Return (X, Y) of the center of cell containing provided text 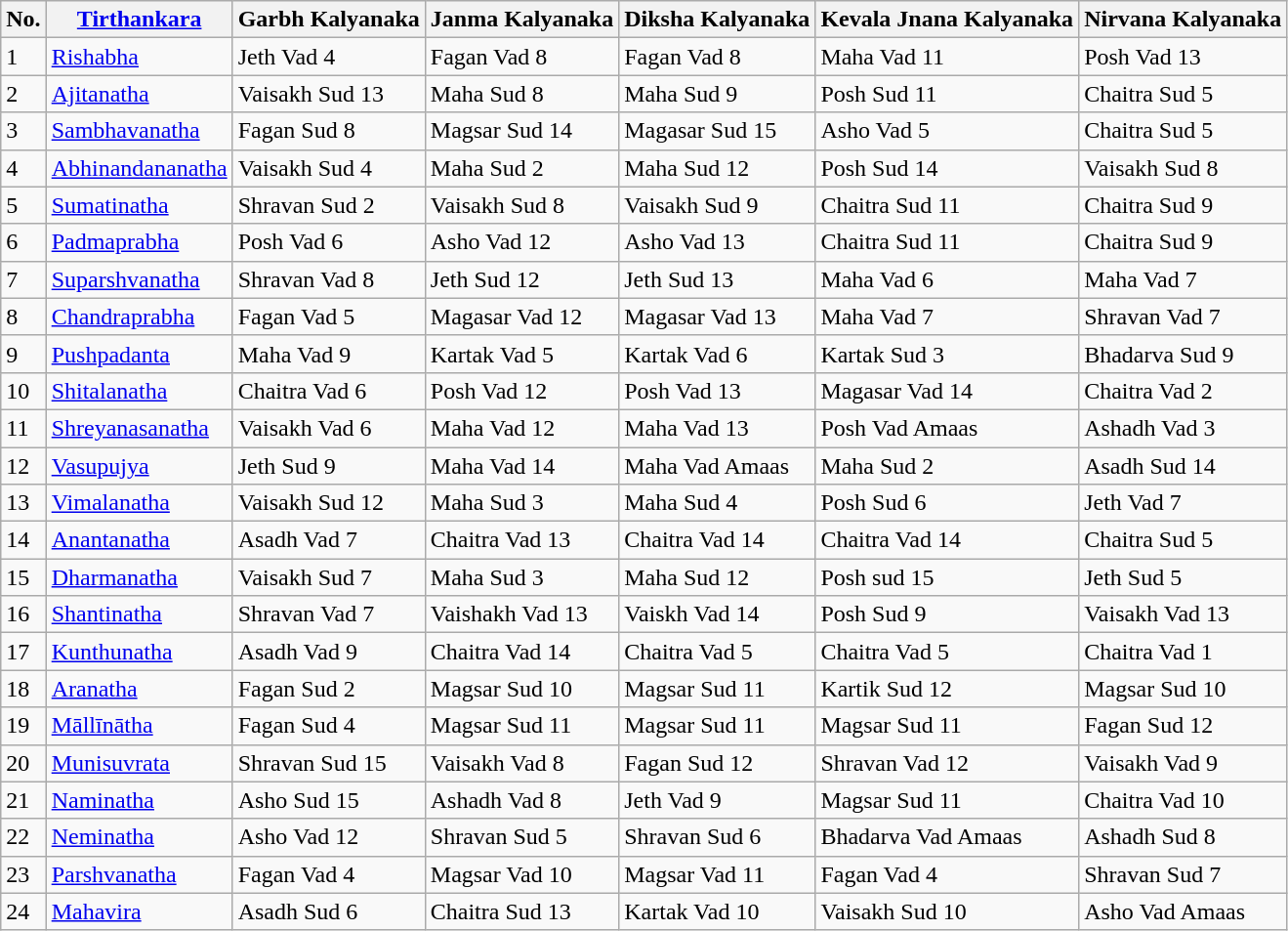
Suparshvanatha (139, 279)
Vaisakh Vad 6 (328, 428)
Fagan Vad 5 (328, 317)
Chaitra Sud 13 (521, 911)
Māllīnātha (139, 726)
Magasar Sud 15 (717, 131)
Fagan Sud 8 (328, 131)
Maha Sud 9 (717, 94)
Garbh Kalyanaka (328, 20)
Vaisakh Sud 4 (328, 168)
Ashadh Sud 8 (1184, 837)
Nirvana Kalyanaka (1184, 20)
Maha Vad 6 (947, 279)
Kartak Vad 6 (717, 354)
21 (23, 800)
Shravan Sud 2 (328, 205)
Kartak Sud 3 (947, 354)
19 (23, 726)
22 (23, 837)
Kartik Sud 12 (947, 689)
Vasupujya (139, 466)
7 (23, 279)
Mahavira (139, 911)
Janma Kalyanaka (521, 20)
Tirthankara (139, 20)
Fagan Sud 2 (328, 689)
Magasar Vad 13 (717, 317)
Diksha Kalyanaka (717, 20)
2 (23, 94)
Naminatha (139, 800)
Shravan Sud 15 (328, 763)
6 (23, 242)
Ashadh Vad 3 (1184, 428)
Vaisakh Sud 9 (717, 205)
23 (23, 874)
Kartak Vad 10 (717, 911)
Magsar Vad 11 (717, 874)
Shantinatha (139, 614)
Shravan Sud 7 (1184, 874)
Vaisakh Vad 13 (1184, 614)
Chandraprabha (139, 317)
Vaisakh Sud 10 (947, 911)
18 (23, 689)
Anantanatha (139, 540)
Parshvanatha (139, 874)
Magasar Vad 12 (521, 317)
Vaisakh Sud 12 (328, 503)
5 (23, 205)
Padmaprabha (139, 242)
Vimalanatha (139, 503)
Maha Sud 8 (521, 94)
Shravan Vad 12 (947, 763)
1 (23, 57)
Jeth Vad 4 (328, 57)
Posh Vad 6 (328, 242)
Maha Vad 11 (947, 57)
Posh Sud 6 (947, 503)
Bhadarva Vad Amaas (947, 837)
Kartak Vad 5 (521, 354)
Maha Vad 14 (521, 466)
Asadh Vad 9 (328, 652)
Magsar Vad 10 (521, 874)
4 (23, 168)
Maha Vad 13 (717, 428)
Dharmanatha (139, 577)
Vaisakh Sud 7 (328, 577)
Sumatinatha (139, 205)
Jeth Sud 13 (717, 279)
Chaitra Vad 1 (1184, 652)
Ashadh Vad 8 (521, 800)
Chaitra Vad 6 (328, 391)
17 (23, 652)
Abhinandananatha (139, 168)
Jeth Sud 12 (521, 279)
3 (23, 131)
Jeth Vad 7 (1184, 503)
Vaisakh Vad 8 (521, 763)
Posh Sud 14 (947, 168)
11 (23, 428)
Asadh Sud 6 (328, 911)
Asadh Vad 7 (328, 540)
Maha Vad 12 (521, 428)
10 (23, 391)
Bhadarva Sud 9 (1184, 354)
Maha Sud 4 (717, 503)
Vaiskh Vad 14 (717, 614)
14 (23, 540)
Sambhavanatha (139, 131)
9 (23, 354)
Shravan Sud 6 (717, 837)
No. (23, 20)
8 (23, 317)
Magsar Sud 14 (521, 131)
Maha Vad Amaas (717, 466)
Asho Vad 13 (717, 242)
24 (23, 911)
Aranatha (139, 689)
Vaisakh Sud 13 (328, 94)
16 (23, 614)
Posh Sud 11 (947, 94)
Vaishakh Vad 13 (521, 614)
Jeth Sud 9 (328, 466)
Jeth Vad 9 (717, 800)
15 (23, 577)
12 (23, 466)
Pushpadanta (139, 354)
Magasar Vad 14 (947, 391)
Posh Sud 9 (947, 614)
Shravan Vad 8 (328, 279)
Asho Vad Amaas (1184, 911)
Posh sud 15 (947, 577)
Ajitanatha (139, 94)
Asho Vad 5 (947, 131)
Shreyanasanatha (139, 428)
Munisuvrata (139, 763)
Shitalanatha (139, 391)
Asho Sud 15 (328, 800)
Posh Vad Amaas (947, 428)
Neminatha (139, 837)
13 (23, 503)
Chaitra Vad 10 (1184, 800)
Rishabha (139, 57)
20 (23, 763)
Maha Vad 9 (328, 354)
Chaitra Vad 13 (521, 540)
Jeth Sud 5 (1184, 577)
Posh Vad 12 (521, 391)
Kevala Jnana Kalyanaka (947, 20)
Fagan Sud 4 (328, 726)
Shravan Sud 5 (521, 837)
Asadh Sud 14 (1184, 466)
Chaitra Vad 2 (1184, 391)
Vaisakh Vad 9 (1184, 763)
Kunthunatha (139, 652)
